From the cell containing the given text, extract its center point as (X, Y) coordinate. 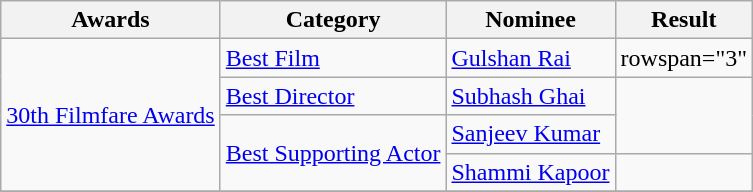
30th Filmfare Awards (110, 115)
Shammi Kapoor (530, 172)
rowspan="3" (684, 58)
Awards (110, 20)
Category (333, 20)
Sanjeev Kumar (530, 134)
Best Supporting Actor (333, 153)
Best Film (333, 58)
Best Director (333, 96)
Result (684, 20)
Subhash Ghai (530, 96)
Nominee (530, 20)
Gulshan Rai (530, 58)
